Determine the (x, y) coordinate at the center of the cell enclosing the given text.  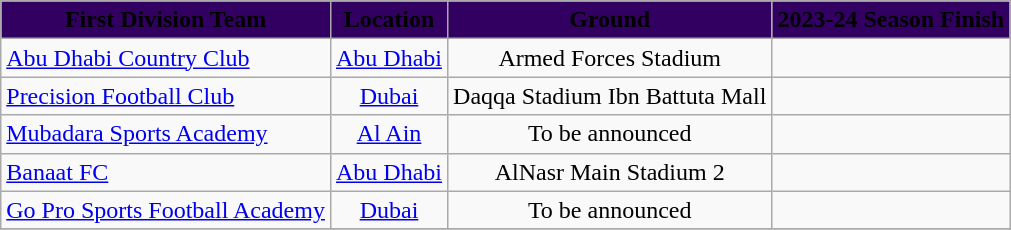
AlNasr Main Stadium 2 (610, 172)
Abu Dhabi Country Club (166, 58)
2023-24 Season Finish (891, 20)
Al Ain (388, 134)
Daqqa Stadium Ibn Battuta Mall (610, 96)
Banaat FC (166, 172)
Mubadara Sports Academy (166, 134)
Go Pro Sports Football Academy (166, 210)
Precision Football Club (166, 96)
First Division Team (166, 20)
Armed Forces Stadium (610, 58)
Location (388, 20)
Ground (610, 20)
